Scan for the cell matching the given text and deliver its (x, y) coordinate at center. 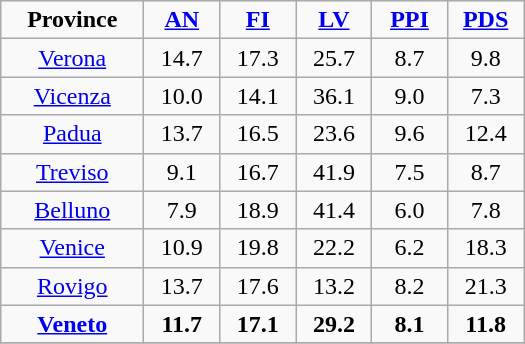
7.9 (182, 210)
Veneto (72, 324)
6.2 (410, 248)
11.8 (486, 324)
14.1 (258, 96)
19.8 (258, 248)
18.3 (486, 248)
36.1 (334, 96)
10.9 (182, 248)
9.8 (486, 58)
10.0 (182, 96)
7.8 (486, 210)
8.1 (410, 324)
9.6 (410, 134)
17.1 (258, 324)
25.7 (334, 58)
41.4 (334, 210)
41.9 (334, 172)
7.5 (410, 172)
16.7 (258, 172)
14.7 (182, 58)
11.7 (182, 324)
PDS (486, 20)
12.4 (486, 134)
AN (182, 20)
LV (334, 20)
29.2 (334, 324)
9.1 (182, 172)
FI (258, 20)
9.0 (410, 96)
Treviso (72, 172)
13.2 (334, 286)
21.3 (486, 286)
Verona (72, 58)
8.2 (410, 286)
17.6 (258, 286)
PPI (410, 20)
16.5 (258, 134)
Province (72, 20)
6.0 (410, 210)
7.3 (486, 96)
Venice (72, 248)
Rovigo (72, 286)
Padua (72, 134)
Belluno (72, 210)
17.3 (258, 58)
Vicenza (72, 96)
18.9 (258, 210)
23.6 (334, 134)
22.2 (334, 248)
